Extract the (x, y) coordinate from the center of the cell holding the provided text.  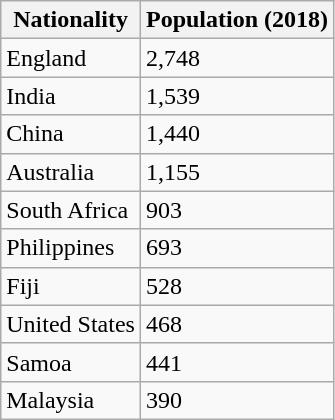
528 (236, 286)
China (71, 134)
468 (236, 324)
Malaysia (71, 400)
441 (236, 362)
903 (236, 210)
Australia (71, 172)
1,539 (236, 96)
England (71, 58)
2,748 (236, 58)
1,440 (236, 134)
India (71, 96)
693 (236, 248)
Nationality (71, 20)
1,155 (236, 172)
Population (2018) (236, 20)
United States (71, 324)
390 (236, 400)
Fiji (71, 286)
Philippines (71, 248)
South Africa (71, 210)
Samoa (71, 362)
